Capture the cell that displays the provided text and extract its [x, y] central coordinate. 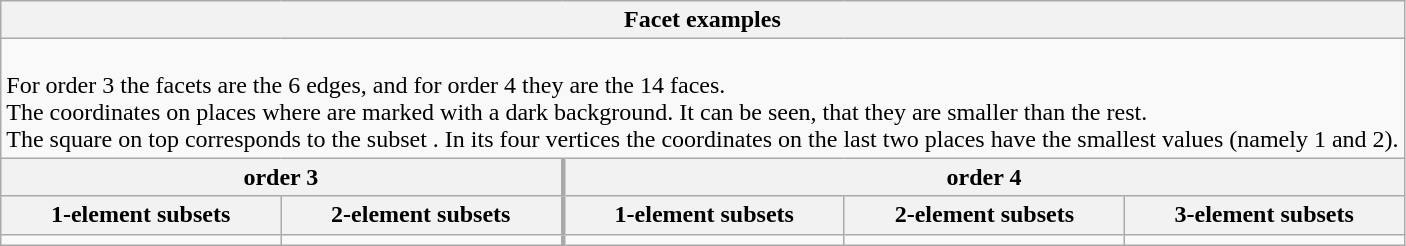
Facet examples [702, 20]
3-element subsets [1264, 215]
order 3 [282, 177]
order 4 [983, 177]
